From the cell containing the given text, extract its center point as (x, y) coordinate. 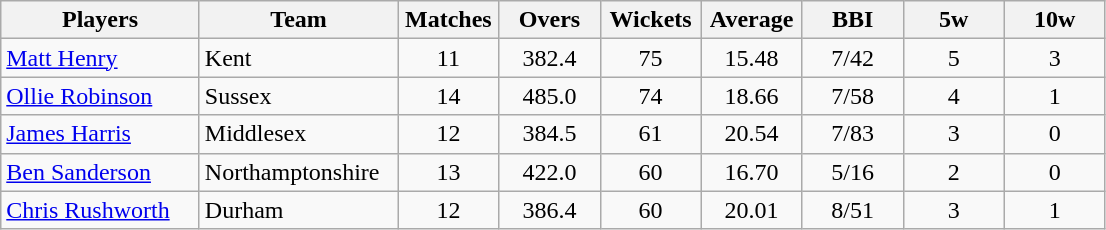
61 (650, 134)
7/58 (852, 96)
382.4 (550, 58)
20.01 (752, 210)
Players (100, 20)
8/51 (852, 210)
Chris Rushworth (100, 210)
5w (954, 20)
Durham (298, 210)
Matches (448, 20)
75 (650, 58)
Ollie Robinson (100, 96)
7/42 (852, 58)
13 (448, 172)
Sussex (298, 96)
485.0 (550, 96)
Ben Sanderson (100, 172)
Middlesex (298, 134)
Matt Henry (100, 58)
15.48 (752, 58)
James Harris (100, 134)
BBI (852, 20)
16.70 (752, 172)
5 (954, 58)
422.0 (550, 172)
386.4 (550, 210)
Northamptonshire (298, 172)
5/16 (852, 172)
Team (298, 20)
Wickets (650, 20)
Overs (550, 20)
4 (954, 96)
Kent (298, 58)
2 (954, 172)
11 (448, 58)
Average (752, 20)
7/83 (852, 134)
20.54 (752, 134)
18.66 (752, 96)
74 (650, 96)
384.5 (550, 134)
10w (1054, 20)
14 (448, 96)
